Detect which cell encompasses the target text, then output its [X, Y] center coordinate. 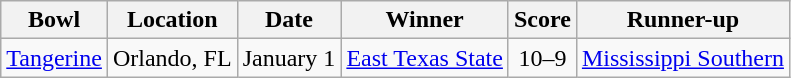
Location [172, 20]
Tangerine [54, 58]
East Texas State [425, 58]
Mississippi Southern [682, 58]
Winner [425, 20]
Runner-up [682, 20]
Bowl [54, 20]
January 1 [289, 58]
Date [289, 20]
Score [542, 20]
Orlando, FL [172, 58]
10–9 [542, 58]
